Extract the (X, Y) coordinate from the center of the cell holding the provided text.  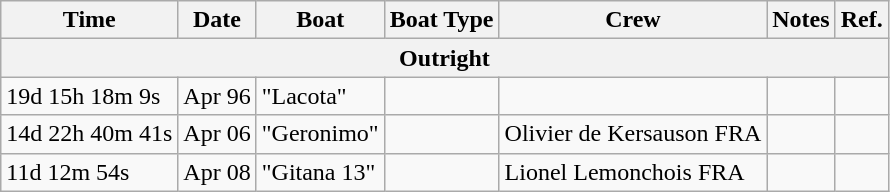
"Lacota" (320, 96)
"Geronimo" (320, 134)
Apr 96 (217, 96)
Crew (633, 20)
Lionel Lemonchois FRA (633, 172)
Olivier de Kersauson FRA (633, 134)
Ref. (862, 20)
Apr 06 (217, 134)
Time (90, 20)
14d 22h 40m 41s (90, 134)
"Gitana 13" (320, 172)
Apr 08 (217, 172)
Boat Type (442, 20)
11d 12m 54s (90, 172)
Date (217, 20)
19d 15h 18m 9s (90, 96)
Boat (320, 20)
Outright (444, 58)
Notes (801, 20)
